Identify which cell holds the provided text, then report its (X, Y) central coordinate. 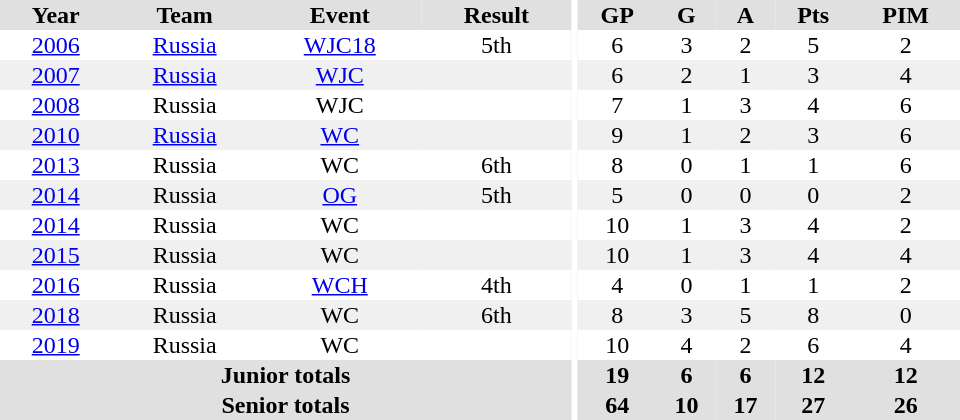
2006 (56, 45)
2013 (56, 165)
2018 (56, 315)
Pts (813, 15)
2008 (56, 105)
WCH (340, 285)
A (746, 15)
Team (184, 15)
G (686, 15)
27 (813, 405)
2016 (56, 285)
OG (340, 195)
7 (618, 105)
Result (496, 15)
4th (496, 285)
2007 (56, 75)
2015 (56, 255)
WJC18 (340, 45)
26 (906, 405)
17 (746, 405)
Event (340, 15)
64 (618, 405)
Year (56, 15)
Junior totals (286, 375)
2019 (56, 345)
9 (618, 135)
19 (618, 375)
Senior totals (286, 405)
GP (618, 15)
2010 (56, 135)
PIM (906, 15)
